From the cell containing the given text, extract its center point as [X, Y] coordinate. 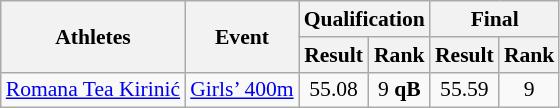
55.59 [464, 90]
Athletes [93, 36]
Romana Tea Kirinić [93, 90]
9 [530, 90]
Event [242, 36]
Girls’ 400m [242, 90]
Final [494, 19]
9 qB [400, 90]
55.08 [334, 90]
Qualification [364, 19]
